Output the [x, y] coordinate of the center of the cell containing the given text.  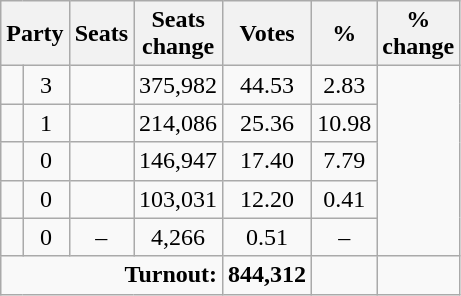
7.79 [344, 161]
Seatschange [178, 34]
44.53 [268, 85]
0.41 [344, 199]
4,266 [178, 237]
103,031 [178, 199]
1 [46, 123]
Turnout: [112, 275]
214,086 [178, 123]
Seats [101, 34]
844,312 [268, 275]
17.40 [268, 161]
Votes [268, 34]
10.98 [344, 123]
12.20 [268, 199]
3 [46, 85]
25.36 [268, 123]
375,982 [178, 85]
% [344, 34]
Party [35, 34]
0.51 [268, 237]
2.83 [344, 85]
%change [418, 34]
146,947 [178, 161]
